Output the [X, Y] coordinate of the center of the cell containing the given text.  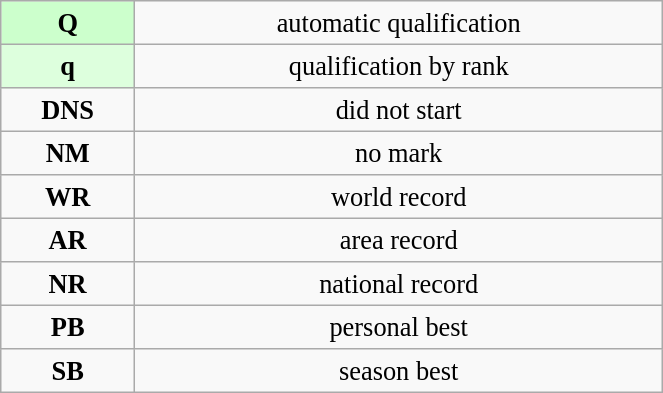
qualification by rank [399, 66]
SB [68, 371]
NR [68, 284]
NM [68, 153]
no mark [399, 153]
season best [399, 371]
personal best [399, 327]
Q [68, 22]
PB [68, 327]
AR [68, 240]
automatic qualification [399, 22]
DNS [68, 109]
q [68, 66]
world record [399, 197]
WR [68, 197]
national record [399, 284]
area record [399, 240]
did not start [399, 109]
